Scan for the cell matching the given text and deliver its (x, y) coordinate at center. 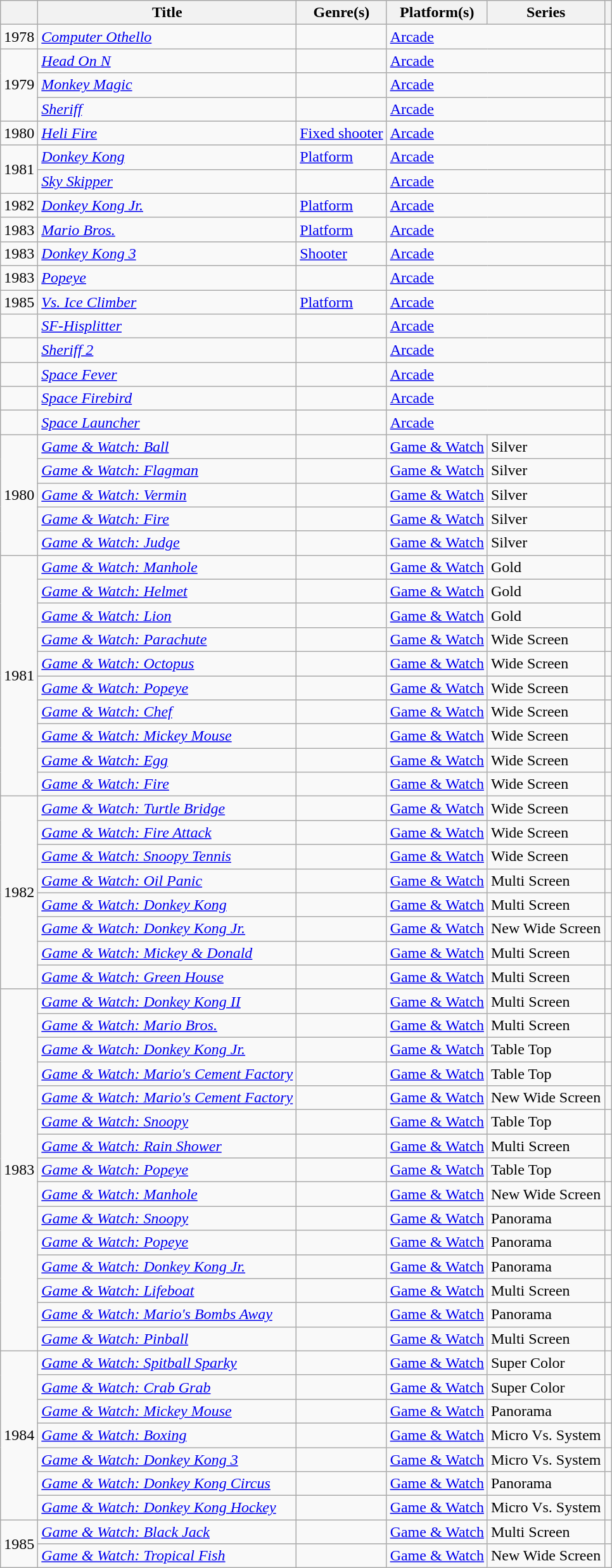
Game & Watch: Flagman (167, 471)
Donkey Kong Jr. (167, 205)
Game & Watch: Fire Attack (167, 832)
Game & Watch: Rain Shower (167, 1146)
Heli Fire (167, 133)
Game & Watch: Egg (167, 760)
Game & Watch: Boxing (167, 1435)
Game & Watch: Helmet (167, 591)
Sky Skipper (167, 181)
Game & Watch: Mario Bros. (167, 1025)
Game & Watch: Turtle Bridge (167, 808)
Sheriff 2 (167, 350)
Genre(s) (341, 13)
Space Launcher (167, 423)
Space Fever (167, 374)
Platform(s) (437, 13)
Vs. Ice Climber (167, 302)
Title (167, 13)
Game & Watch: Spitball Sparky (167, 1363)
1978 (19, 37)
Game & Watch: Donkey Kong Hockey (167, 1508)
Head On N (167, 61)
Shooter (341, 253)
Game & Watch: Parachute (167, 639)
Game & Watch: Donkey Kong 3 (167, 1459)
Donkey Kong 3 (167, 253)
1979 (19, 85)
Game & Watch: Oil Panic (167, 881)
Game & Watch: Donkey Kong Circus (167, 1484)
Game & Watch: Lion (167, 615)
Game & Watch: Crab Grab (167, 1387)
Game & Watch: Ball (167, 447)
Game & Watch: Tropical Fish (167, 1556)
Sheriff (167, 109)
Game & Watch: Pinball (167, 1339)
Game & Watch: Judge (167, 543)
Game & Watch: Lifeboat (167, 1291)
Game & Watch: Black Jack (167, 1532)
Computer Othello (167, 37)
Monkey Magic (167, 85)
SF-Hisplitter (167, 326)
Game & Watch: Snoopy Tennis (167, 857)
Series (546, 13)
Popeye (167, 277)
Game & Watch: Donkey Kong (167, 905)
Game & Watch: Octopus (167, 663)
Game & Watch: Green House (167, 977)
1984 (19, 1435)
Game & Watch: Mario's Bombs Away (167, 1315)
Mario Bros. (167, 229)
Game & Watch: Vermin (167, 495)
Fixed shooter (341, 133)
Game & Watch: Chef (167, 712)
Game & Watch: Donkey Kong II (167, 1001)
Game & Watch: Mickey & Donald (167, 953)
Donkey Kong (167, 157)
Space Firebird (167, 398)
